Extract the (X, Y) coordinate from the center of the cell holding the provided text.  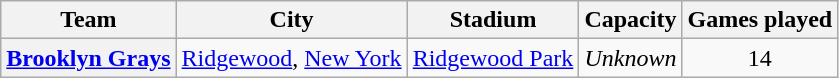
Unknown (630, 58)
City (292, 20)
Games played (760, 20)
Stadium (493, 20)
Ridgewood, New York (292, 58)
Brooklyn Grays (88, 58)
Team (88, 20)
Ridgewood Park (493, 58)
Capacity (630, 20)
14 (760, 58)
